Return the (X, Y) coordinate for the center point of the cell that contains the specified text.  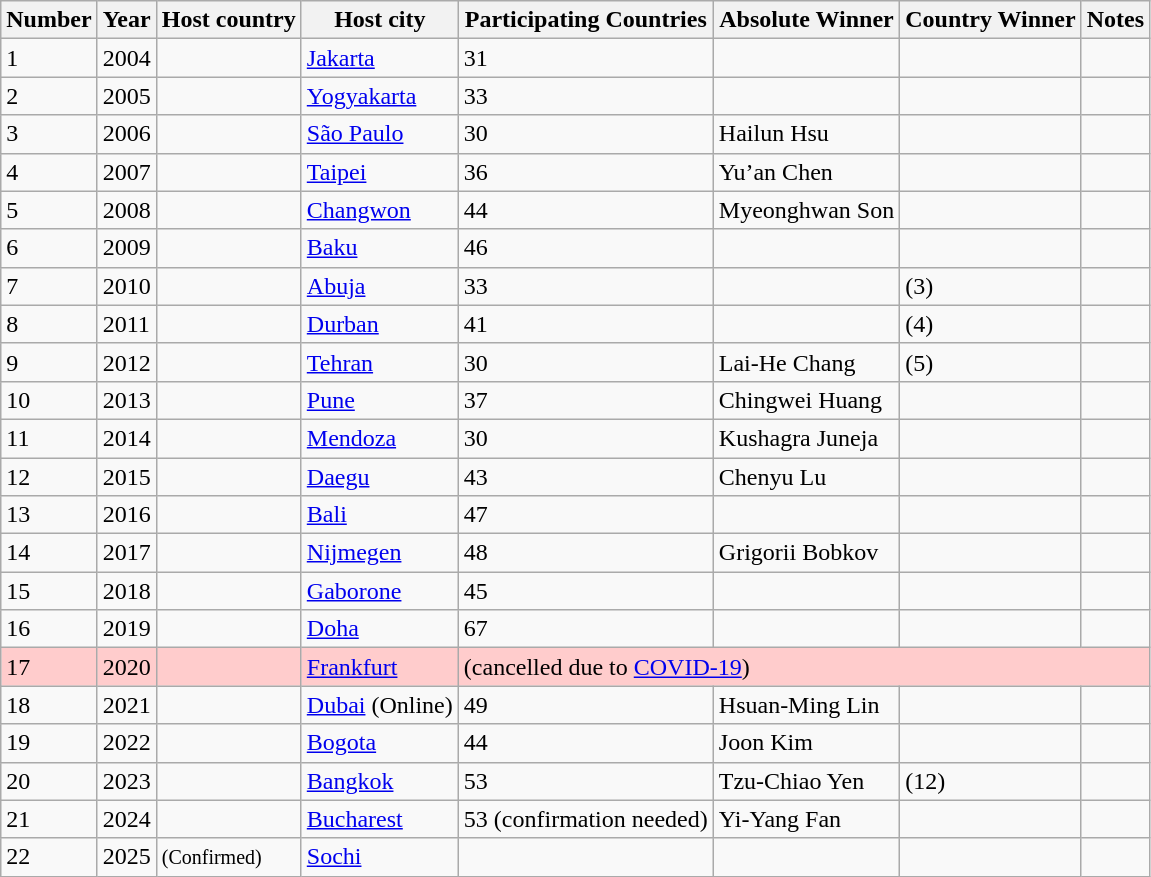
Joon Kim (806, 743)
2015 (126, 477)
Year (126, 20)
Number (49, 20)
Taipei (380, 172)
11 (49, 438)
(5) (991, 362)
Chenyu Lu (806, 477)
19 (49, 743)
Bali (380, 515)
Kushagra Juneja (806, 438)
Mendoza (380, 438)
Gaborone (380, 591)
22 (49, 857)
53 (586, 781)
Yu’an Chen (806, 172)
10 (49, 400)
2016 (126, 515)
18 (49, 705)
43 (586, 477)
Country Winner (991, 20)
14 (49, 553)
67 (586, 629)
Tzu-Chiao Yen (806, 781)
Lai-He Chang (806, 362)
2025 (126, 857)
16 (49, 629)
9 (49, 362)
Daegu (380, 477)
2023 (126, 781)
3 (49, 134)
20 (49, 781)
Pune (380, 400)
48 (586, 553)
31 (586, 58)
2006 (126, 134)
36 (586, 172)
2005 (126, 96)
2019 (126, 629)
37 (586, 400)
2008 (126, 210)
Host country (228, 20)
2010 (126, 286)
Grigorii Bobkov (806, 553)
15 (49, 591)
Nijmegen (380, 553)
Jakarta (380, 58)
47 (586, 515)
Bogota (380, 743)
Doha (380, 629)
Notes (1115, 20)
13 (49, 515)
Frankfurt (380, 667)
2009 (126, 248)
2018 (126, 591)
45 (586, 591)
Durban (380, 324)
1 (49, 58)
2017 (126, 553)
21 (49, 819)
2 (49, 96)
Chingwei Huang (806, 400)
Bangkok (380, 781)
Bucharest (380, 819)
2022 (126, 743)
Myeonghwan Son (806, 210)
2014 (126, 438)
Participating Countries (586, 20)
(cancelled due to COVID-19) (804, 667)
(4) (991, 324)
Absolute Winner (806, 20)
Yogyakarta (380, 96)
2020 (126, 667)
Hailun Hsu (806, 134)
2013 (126, 400)
53 (confirmation needed) (586, 819)
Abuja (380, 286)
São Paulo (380, 134)
12 (49, 477)
Host city (380, 20)
2004 (126, 58)
5 (49, 210)
Tehran (380, 362)
2011 (126, 324)
Yi-Yang Fan (806, 819)
(Confirmed) (228, 857)
2024 (126, 819)
2007 (126, 172)
46 (586, 248)
(12) (991, 781)
Changwon (380, 210)
Sochi (380, 857)
2021 (126, 705)
Baku (380, 248)
6 (49, 248)
7 (49, 286)
(3) (991, 286)
Dubai (Online) (380, 705)
4 (49, 172)
49 (586, 705)
8 (49, 324)
41 (586, 324)
2012 (126, 362)
Hsuan-Ming Lin (806, 705)
17 (49, 667)
